Return [x, y] of the center of cell containing provided text 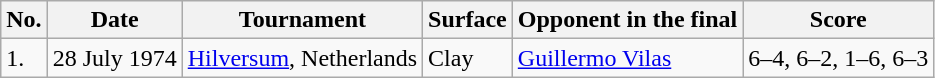
Tournament [302, 20]
1. [24, 58]
Opponent in the final [627, 20]
Guillermo Vilas [627, 58]
Hilversum, Netherlands [302, 58]
No. [24, 20]
Date [114, 20]
28 July 1974 [114, 58]
Surface [468, 20]
Score [838, 20]
6–4, 6–2, 1–6, 6–3 [838, 58]
Clay [468, 58]
